Provide the [x, y] coordinate of the cell's center where the given text is located.  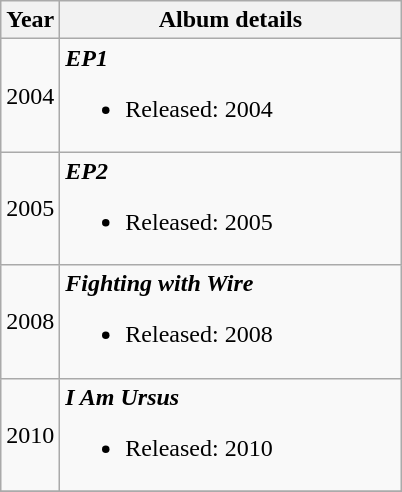
Year [30, 20]
I Am UrsusReleased: 2010 [230, 434]
2008 [30, 322]
2010 [30, 434]
2004 [30, 96]
EP2Released: 2005 [230, 208]
Album details [230, 20]
2005 [30, 208]
EP1Released: 2004 [230, 96]
Fighting with WireReleased: 2008 [230, 322]
